Extract the [X, Y] coordinate from the center of the cell holding the provided text.  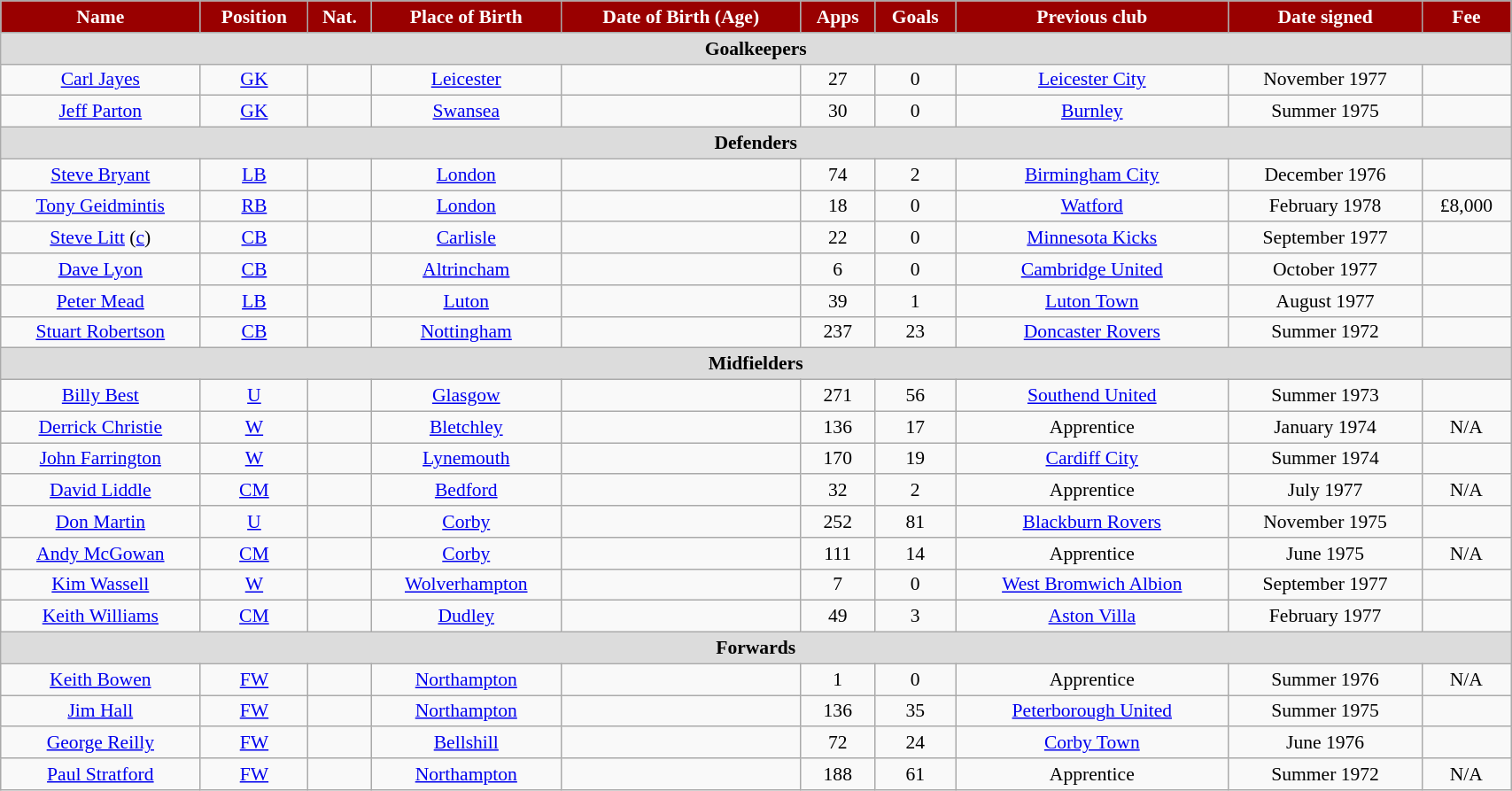
Name [101, 17]
Summer 1973 [1325, 396]
Bletchley [466, 427]
Keith Williams [101, 617]
49 [838, 617]
Cardiff City [1092, 459]
188 [838, 774]
December 1976 [1325, 174]
Corby Town [1092, 743]
Minnesota Kicks [1092, 238]
271 [838, 396]
Bellshill [466, 743]
Blackburn Rovers [1092, 522]
Stuart Robertson [101, 332]
Steve Litt (c) [101, 238]
Cambridge United [1092, 269]
61 [916, 774]
Lynemouth [466, 459]
252 [838, 522]
Date of Birth (Age) [681, 17]
111 [838, 554]
23 [916, 332]
Goals [916, 17]
Don Martin [101, 522]
Swansea [466, 112]
170 [838, 459]
Billy Best [101, 396]
RB [254, 206]
74 [838, 174]
Watford [1092, 206]
237 [838, 332]
Fee [1466, 17]
Tony Geidmintis [101, 206]
Apps [838, 17]
Peterborough United [1092, 711]
Derrick Christie [101, 427]
November 1975 [1325, 522]
Aston Villa [1092, 617]
Altrincham [466, 269]
Burnley [1092, 112]
David Liddle [101, 491]
30 [838, 112]
6 [838, 269]
17 [916, 427]
Dave Lyon [101, 269]
72 [838, 743]
Position [254, 17]
Southend United [1092, 396]
Leicester [466, 80]
Peter Mead [101, 301]
July 1977 [1325, 491]
Defenders [756, 143]
Summer 1976 [1325, 679]
Previous club [1092, 17]
George Reilly [101, 743]
Jim Hall [101, 711]
Doncaster Rovers [1092, 332]
Dudley [466, 617]
Place of Birth [466, 17]
Bedford [466, 491]
Steve Bryant [101, 174]
Nottingham [466, 332]
32 [838, 491]
Leicester City [1092, 80]
19 [916, 459]
Birmingham City [1092, 174]
August 1977 [1325, 301]
7 [838, 585]
81 [916, 522]
Summer 1974 [1325, 459]
39 [838, 301]
Paul Stratford [101, 774]
Carlisle [466, 238]
Wolverhampton [466, 585]
February 1977 [1325, 617]
Andy McGowan [101, 554]
January 1974 [1325, 427]
Nat. [340, 17]
Goalkeepers [756, 49]
35 [916, 711]
Kim Wassell [101, 585]
Carl Jayes [101, 80]
Midfielders [756, 364]
November 1977 [1325, 80]
Luton Town [1092, 301]
Date signed [1325, 17]
27 [838, 80]
£8,000 [1466, 206]
Jeff Parton [101, 112]
June 1976 [1325, 743]
John Farrington [101, 459]
22 [838, 238]
3 [916, 617]
24 [916, 743]
June 1975 [1325, 554]
October 1977 [1325, 269]
Luton [466, 301]
14 [916, 554]
18 [838, 206]
Forwards [756, 648]
Glasgow [466, 396]
Keith Bowen [101, 679]
56 [916, 396]
West Bromwich Albion [1092, 585]
February 1978 [1325, 206]
